Identify which cell holds the provided text, then report its [X, Y] central coordinate. 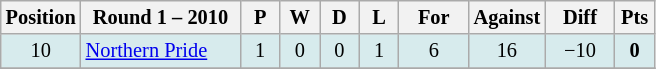
Against [508, 17]
For [434, 17]
Diff [580, 17]
D [340, 17]
6 [434, 51]
Position [41, 17]
Round 1 – 2010 [161, 17]
W [300, 17]
Pts [635, 17]
Northern Pride [161, 51]
P [260, 17]
10 [41, 51]
L [379, 17]
−10 [580, 51]
16 [508, 51]
